Locate the cell with the specified text and output its [x, y] center coordinate. 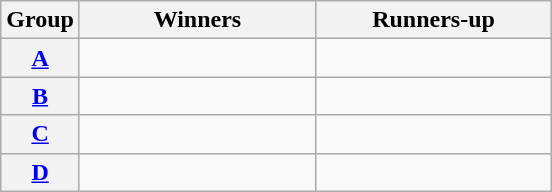
C [40, 134]
B [40, 96]
Group [40, 20]
Runners-up [433, 20]
A [40, 58]
D [40, 172]
Winners [197, 20]
